Return (X, Y) of the center of cell containing provided text 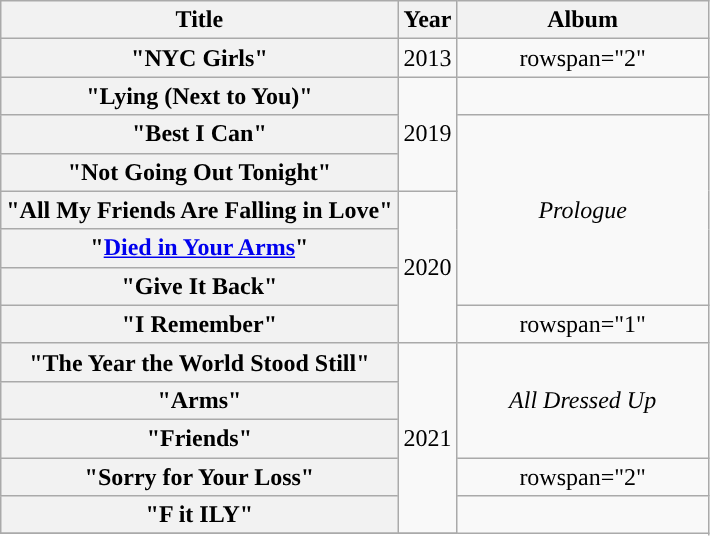
"Sorry for Your Loss" (200, 477)
"Friends" (200, 438)
2013 (428, 58)
"Best I Can" (200, 134)
rowspan="1" (582, 324)
Title (200, 20)
2021 (428, 438)
"All My Friends Are Falling in Love" (200, 210)
"Lying (Next to You)" (200, 96)
Year (428, 20)
All Dressed Up (582, 400)
Album (582, 20)
"NYC Girls" (200, 58)
"The Year the World Stood Still" (200, 362)
"I Remember" (200, 324)
"Not Going Out Tonight" (200, 172)
"Died in Your Arms" (200, 248)
"F it ILY" (200, 515)
Prologue (582, 210)
2020 (428, 267)
"Arms" (200, 400)
2019 (428, 134)
"Give It Back" (200, 286)
